Locate the cell with the specified text and output its (X, Y) center coordinate. 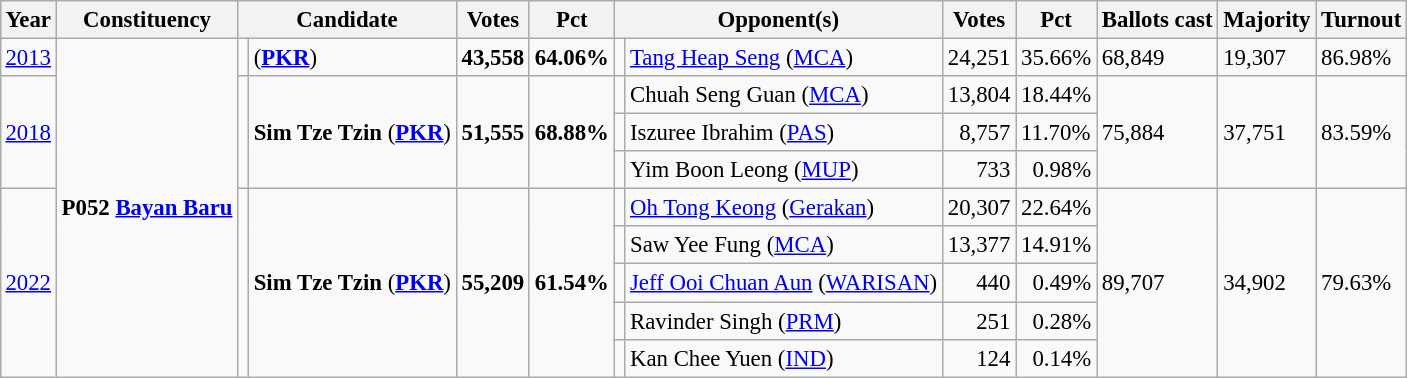
733 (978, 170)
Constituency (147, 20)
251 (978, 321)
89,707 (1158, 283)
2022 (28, 283)
Yim Boon Leong (MUP) (784, 170)
440 (978, 283)
35.66% (1056, 57)
Ravinder Singh (PRM) (784, 321)
8,757 (978, 133)
64.06% (572, 57)
124 (978, 358)
24,251 (978, 57)
Year (28, 20)
P052 Bayan Baru (147, 207)
0.14% (1056, 358)
37,751 (1267, 132)
Jeff Ooi Chuan Aun (WARISAN) (784, 283)
Oh Tong Keong (Gerakan) (784, 208)
55,209 (492, 283)
19,307 (1267, 57)
Tang Heap Seng (MCA) (784, 57)
2018 (28, 132)
34,902 (1267, 283)
86.98% (1362, 57)
13,377 (978, 245)
Majority (1267, 20)
75,884 (1158, 132)
Opponent(s) (778, 20)
22.64% (1056, 208)
68,849 (1158, 57)
0.28% (1056, 321)
68.88% (572, 132)
Saw Yee Fung (MCA) (784, 245)
51,555 (492, 132)
61.54% (572, 283)
Chuah Seng Guan (MCA) (784, 95)
14.91% (1056, 245)
43,558 (492, 57)
Turnout (1362, 20)
(PKR) (352, 57)
11.70% (1056, 133)
Kan Chee Yuen (IND) (784, 358)
83.59% (1362, 132)
0.49% (1056, 283)
2013 (28, 57)
79.63% (1362, 283)
Candidate (347, 20)
Ballots cast (1158, 20)
18.44% (1056, 95)
20,307 (978, 208)
Iszuree Ibrahim (PAS) (784, 133)
13,804 (978, 95)
0.98% (1056, 170)
